Return the (X, Y) coordinate for the center point of the cell that contains the specified text.  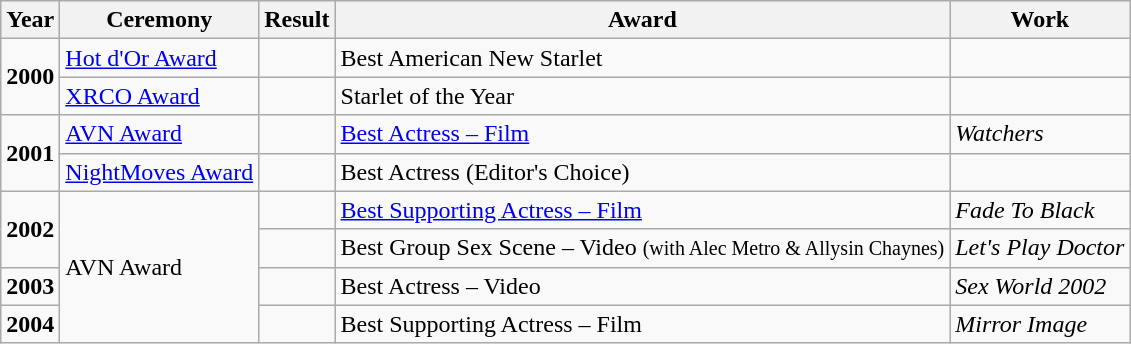
Best Actress (Editor's Choice) (642, 172)
Watchers (1040, 134)
Best Actress – Film (642, 134)
Ceremony (160, 20)
2001 (30, 153)
Hot d'Or Award (160, 58)
Best Actress – Video (642, 286)
Result (297, 20)
Starlet of the Year (642, 96)
Sex World 2002 (1040, 286)
Award (642, 20)
XRCO Award (160, 96)
Let's Play Doctor (1040, 248)
2004 (30, 324)
Work (1040, 20)
2000 (30, 77)
Best American New Starlet (642, 58)
Best Group Sex Scene – Video (with Alec Metro & Allysin Chaynes) (642, 248)
Fade To Black (1040, 210)
Mirror Image (1040, 324)
Year (30, 20)
2002 (30, 229)
2003 (30, 286)
NightMoves Award (160, 172)
